From the cell containing the given text, extract its center point as (X, Y) coordinate. 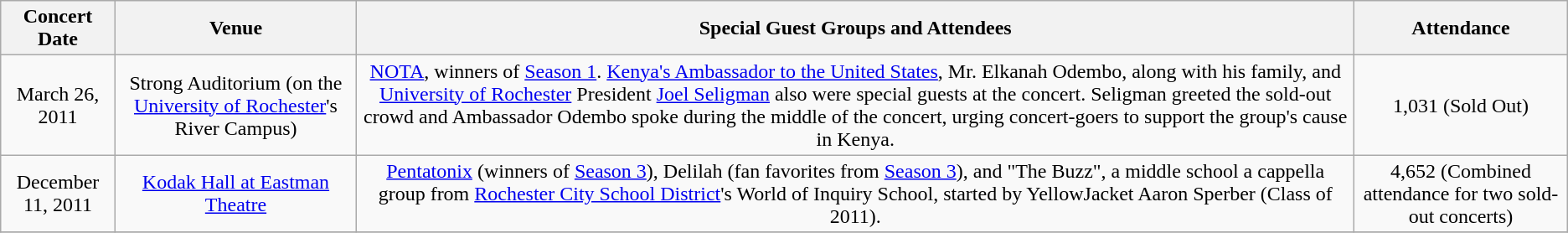
March 26, 2011 (59, 106)
4,652 (Combined attendance for two sold-out concerts) (1461, 194)
Venue (235, 28)
Kodak Hall at Eastman Theatre (235, 194)
Strong Auditorium (on the University of Rochester's River Campus) (235, 106)
1,031 (Sold Out) (1461, 106)
December 11, 2011 (59, 194)
Attendance (1461, 28)
Concert Date (59, 28)
Special Guest Groups and Attendees (856, 28)
